Output the [x, y] coordinate of the center of the cell containing the given text.  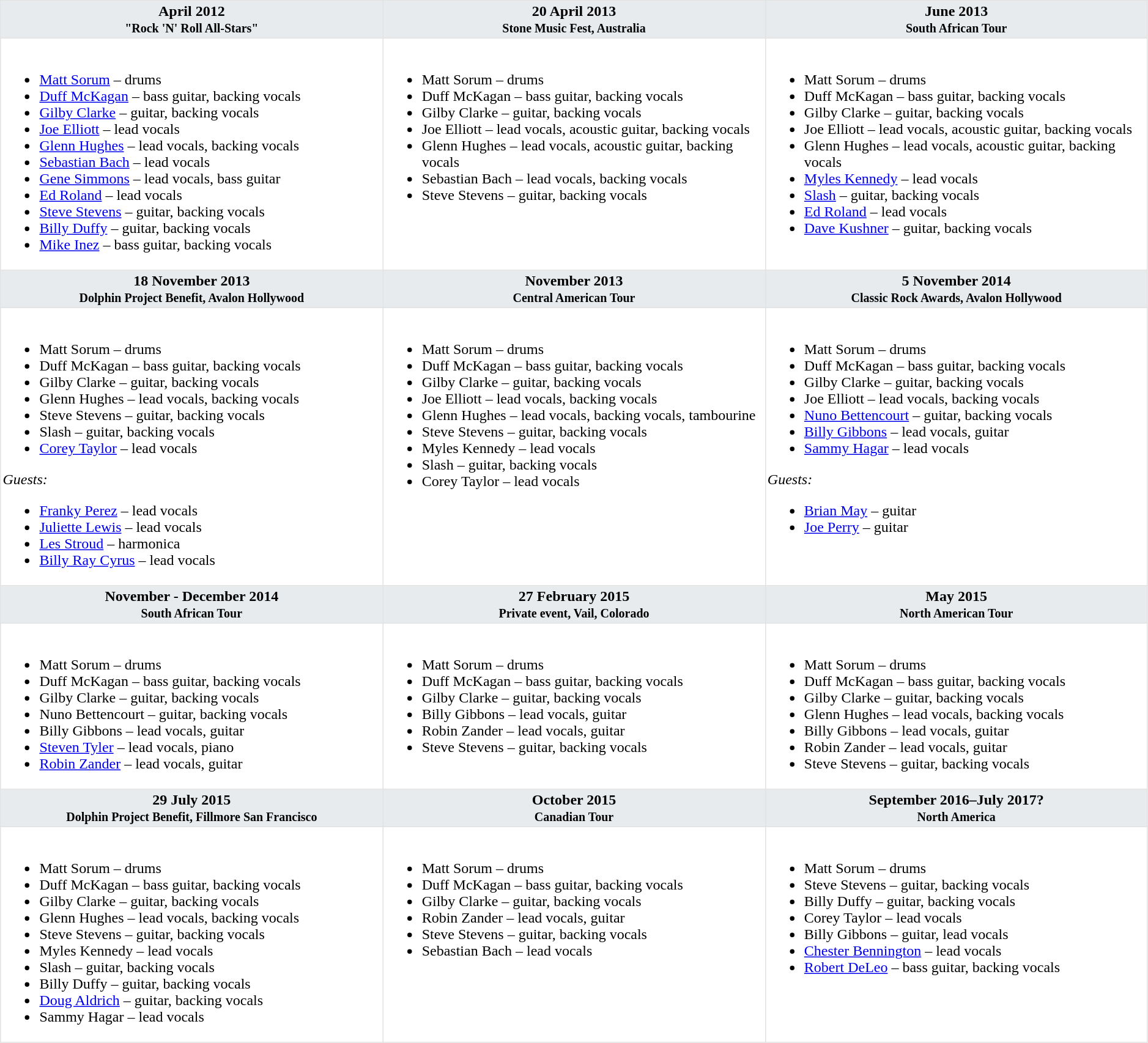
18 November 2013Dolphin Project Benefit, Avalon Hollywood [192, 289]
27 February 2015 Private event, Vail, Colorado [574, 605]
20 April 2013Stone Music Fest, Australia [574, 20]
June 2013 South African Tour [957, 20]
May 2015North American Tour [957, 605]
29 July 2015Dolphin Project Benefit, Fillmore San Francisco [192, 808]
November - December 2014South African Tour [192, 605]
October 2015 Canadian Tour [574, 808]
November 2013Central American Tour [574, 289]
September 2016–July 2017? North America [957, 808]
5 November 2014Classic Rock Awards, Avalon Hollywood [957, 289]
April 2012"Rock 'N' Roll All-Stars" [192, 20]
